Locate the cell with the specified text and output its (X, Y) center coordinate. 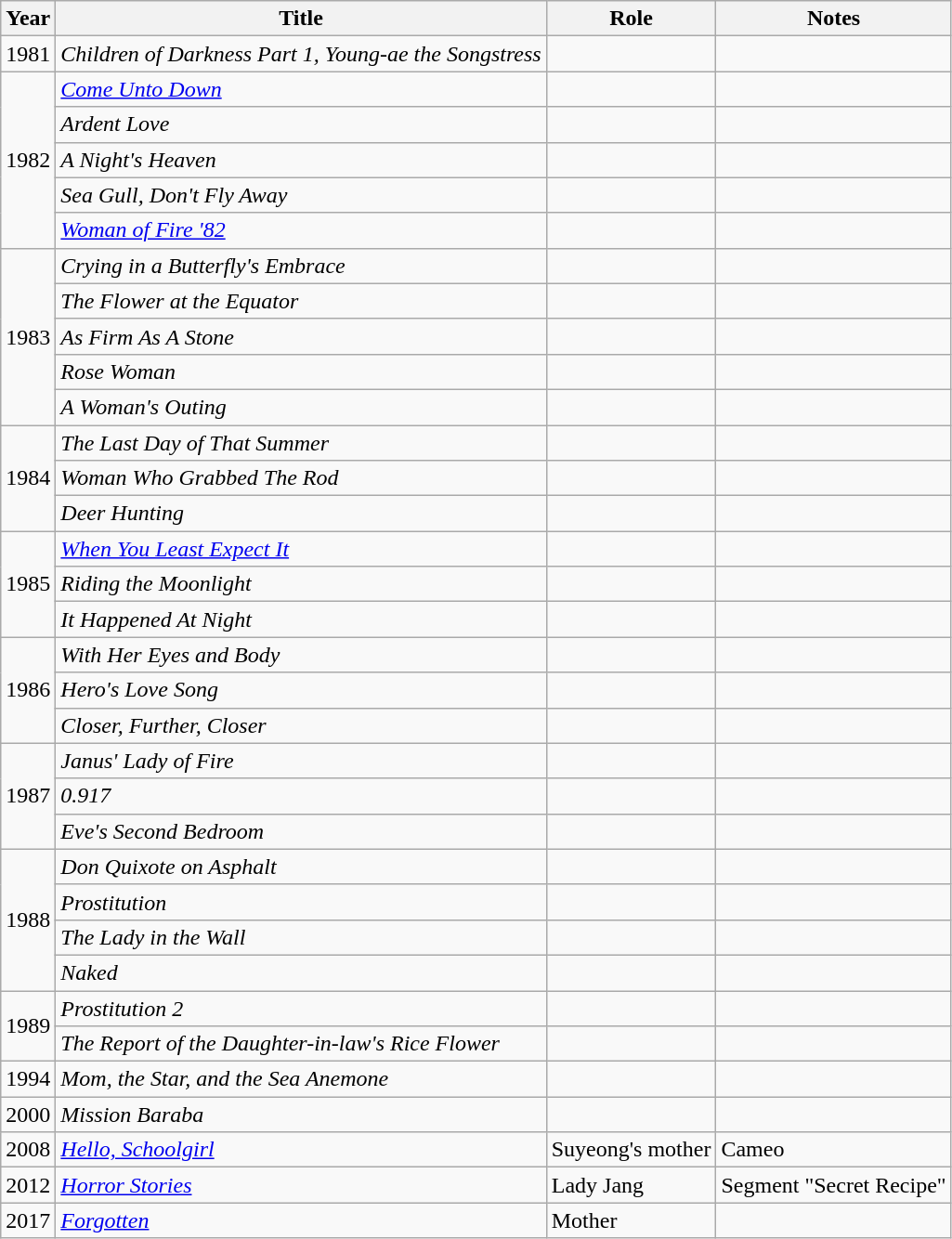
1981 (28, 54)
1982 (28, 160)
Closer, Further, Closer (301, 725)
Mission Baraba (301, 1115)
Segment "Secret Recipe" (834, 1185)
2017 (28, 1220)
As Firm As A Stone (301, 336)
A Night's Heaven (301, 160)
A Woman's Outing (301, 407)
When You Least Expect It (301, 549)
1983 (28, 336)
The Report of the Daughter-in-law's Rice Flower (301, 1044)
Prostitution 2 (301, 1008)
Prostitution (301, 902)
Hero's Love Song (301, 690)
It Happened At Night (301, 619)
Deer Hunting (301, 514)
Title (301, 19)
Horror Stories (301, 1185)
Lady Jang (632, 1185)
1986 (28, 690)
Woman Who Grabbed The Rod (301, 478)
Eve's Second Bedroom (301, 831)
Hello, Schoolgirl (301, 1150)
1985 (28, 584)
Sea Gull, Don't Fly Away (301, 195)
0.917 (301, 796)
1984 (28, 478)
Children of Darkness Part 1, Young-ae the Songstress (301, 54)
Year (28, 19)
Naked (301, 972)
1987 (28, 796)
Mother (632, 1220)
1994 (28, 1079)
Janus' Lady of Fire (301, 761)
Mom, the Star, and the Sea Anemone (301, 1079)
Ardent Love (301, 124)
Forgotten (301, 1220)
1988 (28, 919)
2000 (28, 1115)
Don Quixote on Asphalt (301, 867)
Riding the Moonlight (301, 584)
1989 (28, 1025)
Notes (834, 19)
With Her Eyes and Body (301, 655)
2012 (28, 1185)
The Last Day of That Summer (301, 443)
2008 (28, 1150)
The Flower at the Equator (301, 301)
Cameo (834, 1150)
Role (632, 19)
Suyeong's mother (632, 1150)
Woman of Fire '82 (301, 230)
Crying in a Butterfly's Embrace (301, 266)
The Lady in the Wall (301, 937)
Come Unto Down (301, 89)
Rose Woman (301, 372)
